Provide the (x, y) coordinate of the cell's center where the given text is located.  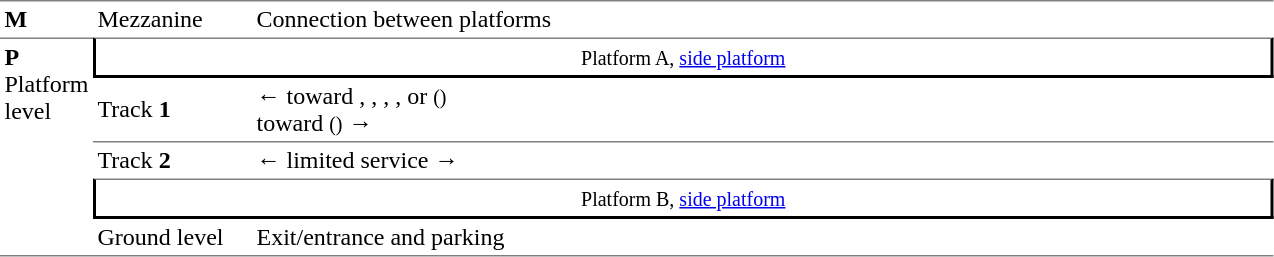
Connection between platforms (763, 19)
Platform A, side platform (683, 58)
Track 2 (172, 160)
PPlatform level (46, 148)
Platform B, side platform (683, 198)
M (46, 19)
Mezzanine (172, 19)
Ground level (172, 238)
Exit/entrance and parking (763, 238)
Track 1 (172, 110)
← limited service → (763, 160)
← toward , , , , or () toward () → (763, 110)
